Pinpoint the cell where the given text exists, returning its (x, y) midpoint coordinate. 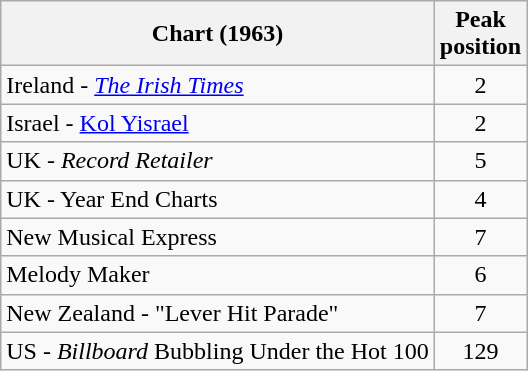
New Musical Express (218, 237)
Chart (1963) (218, 34)
Ireland - The Irish Times (218, 85)
New Zealand - "Lever Hit Parade" (218, 313)
US - Billboard Bubbling Under the Hot 100 (218, 351)
6 (480, 275)
4 (480, 199)
5 (480, 161)
Peakposition (480, 34)
UK - Record Retailer (218, 161)
Melody Maker (218, 275)
129 (480, 351)
UK - Year End Charts (218, 199)
Israel - Kol Yisrael (218, 123)
